Find where the given text appears and provide that cell's center as (X, Y) coordinate. 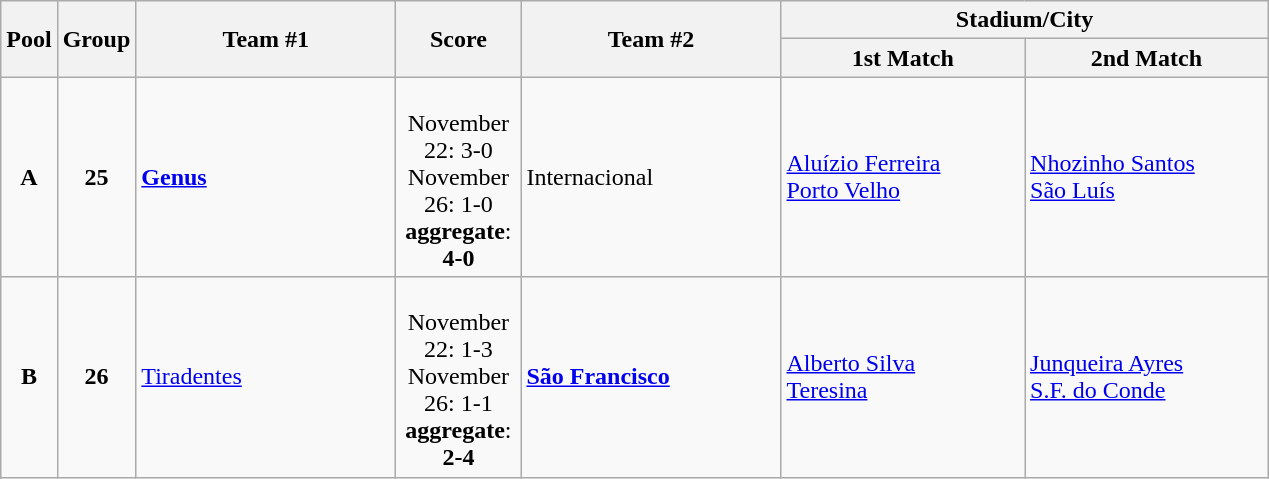
25 (96, 177)
Team #2 (651, 39)
Aluízio Ferreira Porto Velho (903, 177)
Genus (266, 177)
Stadium/City (1024, 20)
A (29, 177)
Group (96, 39)
Junqueira Ayres S.F. do Conde (1147, 377)
Team #1 (266, 39)
Nhozinho Santos São Luís (1147, 177)
Tiradentes (266, 377)
Score (458, 39)
Alberto Silva Teresina (903, 377)
Pool (29, 39)
Internacional (651, 177)
November 22: 3-0 November 26: 1-0 aggregate: 4-0 (458, 177)
26 (96, 377)
São Francisco (651, 377)
1st Match (903, 58)
B (29, 377)
2nd Match (1147, 58)
November 22: 1-3 November 26: 1-1 aggregate: 2-4 (458, 377)
